Return (x, y) of the center of cell containing provided text 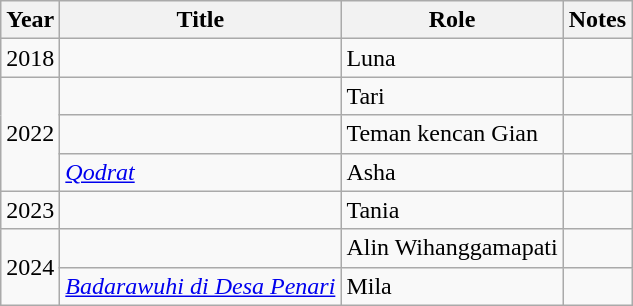
Luna (452, 58)
Tari (452, 96)
Year (30, 20)
2018 (30, 58)
2022 (30, 134)
Asha (452, 172)
Teman kencan Gian (452, 134)
Tania (452, 210)
Title (200, 20)
2023 (30, 210)
Role (452, 20)
2024 (30, 267)
Mila (452, 286)
Badarawuhi di Desa Penari (200, 286)
Notes (597, 20)
Qodrat (200, 172)
Alin Wihanggamapati (452, 248)
